From the cell containing the given text, extract its center point as [X, Y] coordinate. 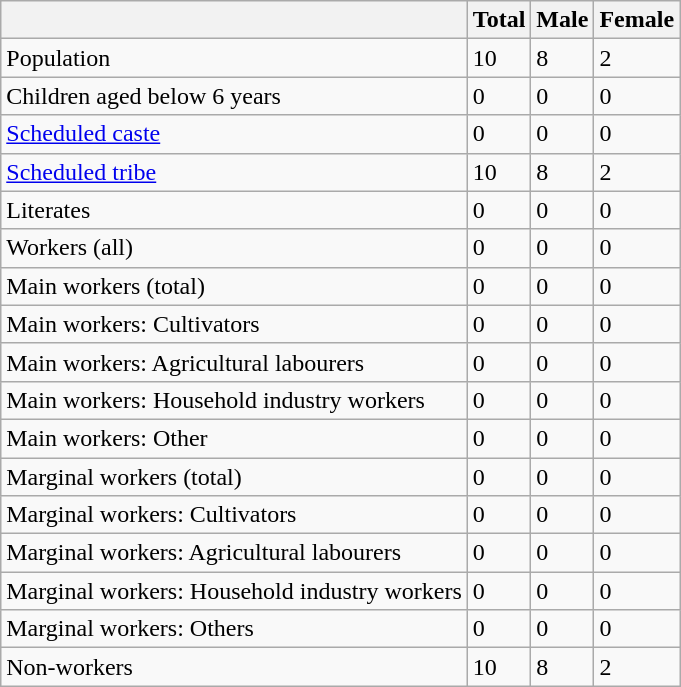
Marginal workers: Household industry workers [234, 591]
Total [499, 20]
Marginal workers: Agricultural labourers [234, 553]
Main workers: Cultivators [234, 324]
Female [637, 20]
Marginal workers: Cultivators [234, 515]
Main workers: Household industry workers [234, 400]
Main workers: Agricultural labourers [234, 362]
Workers (all) [234, 248]
Marginal workers: Others [234, 629]
Marginal workers (total) [234, 477]
Population [234, 58]
Children aged below 6 years [234, 96]
Scheduled caste [234, 134]
Scheduled tribe [234, 172]
Literates [234, 210]
Main workers: Other [234, 438]
Male [562, 20]
Non-workers [234, 667]
Main workers (total) [234, 286]
